Extract the [X, Y] coordinate from the center of the cell holding the provided text.  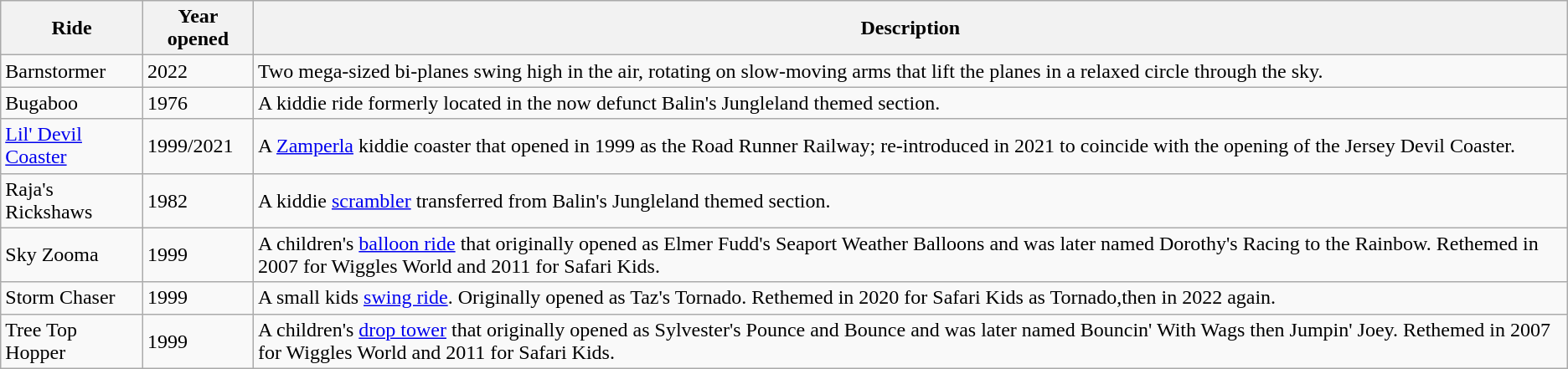
Bugaboo [72, 103]
1999/2021 [198, 146]
Barnstormer [72, 71]
Storm Chaser [72, 298]
A small kids swing ride. Originally opened as Taz's Tornado. Rethemed in 2020 for Safari Kids as Tornado,then in 2022 again. [910, 298]
A kiddie scrambler transferred from Balin's Jungleland themed section. [910, 201]
Sky Zooma [72, 254]
Ride [72, 28]
Raja's Rickshaws [72, 201]
Tree Top Hopper [72, 341]
Lil' Devil Coaster [72, 146]
A kiddie ride formerly located in the now defunct Balin's Jungleland themed section. [910, 103]
Description [910, 28]
Year opened [198, 28]
Two mega-sized bi-planes swing high in the air, rotating on slow-moving arms that lift the planes in a relaxed circle through the sky. [910, 71]
2022 [198, 71]
1976 [198, 103]
1982 [198, 201]
